Search for the cell housing the specified text and yield its [x, y] center coordinate. 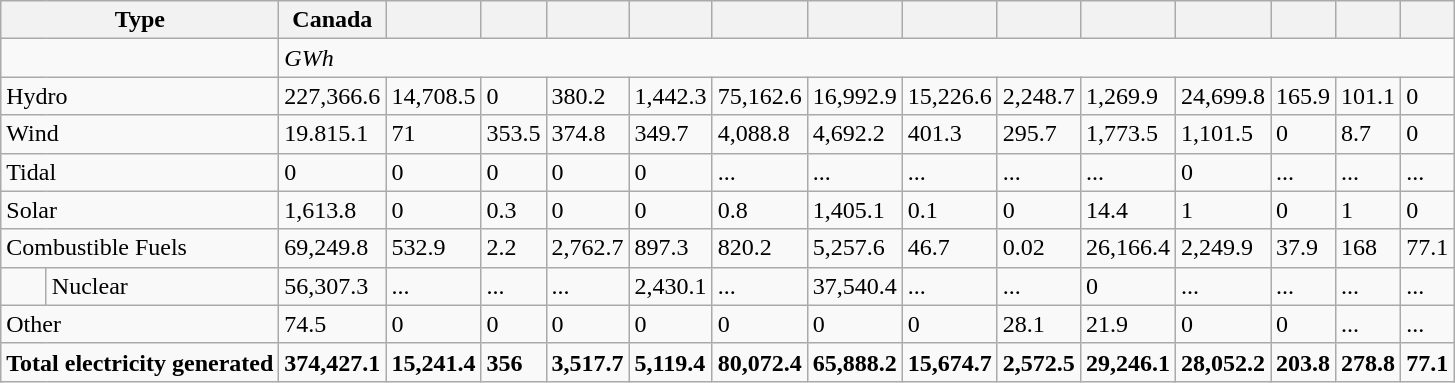
75,162.6 [760, 96]
227,366.6 [332, 96]
203.8 [1304, 362]
14.4 [1128, 210]
168 [1368, 248]
14,708.5 [434, 96]
69,249.8 [332, 248]
1,613.8 [332, 210]
15,674.7 [950, 362]
2,249.9 [1222, 248]
26,166.4 [1128, 248]
165.9 [1304, 96]
0.3 [514, 210]
0.02 [1038, 248]
356 [514, 362]
Solar [140, 210]
80,072.4 [760, 362]
74.5 [332, 324]
0.1 [950, 210]
532.9 [434, 248]
2,430.1 [670, 286]
37.9 [1304, 248]
349.7 [670, 134]
820.2 [760, 248]
1,269.9 [1128, 96]
3,517.7 [588, 362]
5,119.4 [670, 362]
21.9 [1128, 324]
Tidal [140, 172]
2,248.7 [1038, 96]
4,692.2 [854, 134]
401.3 [950, 134]
1,773.5 [1128, 134]
1,101.5 [1222, 134]
5,257.6 [854, 248]
278.8 [1368, 362]
380.2 [588, 96]
2,572.5 [1038, 362]
897.3 [670, 248]
1,405.1 [854, 210]
Combustible Fuels [140, 248]
28.1 [1038, 324]
4,088.8 [760, 134]
Total electricity generated [140, 362]
16,992.9 [854, 96]
374,427.1 [332, 362]
15,226.6 [950, 96]
Nuclear [162, 286]
374.8 [588, 134]
46.7 [950, 248]
0.8 [760, 210]
Wind [140, 134]
2.2 [514, 248]
71 [434, 134]
24,699.8 [1222, 96]
101.1 [1368, 96]
29,246.1 [1128, 362]
8.7 [1368, 134]
Type [140, 20]
1,442.3 [670, 96]
65,888.2 [854, 362]
Hydro [140, 96]
19.815.1 [332, 134]
56,307.3 [332, 286]
37,540.4 [854, 286]
Other [140, 324]
GWh [866, 58]
Canada [332, 20]
295.7 [1038, 134]
2,762.7 [588, 248]
353.5 [514, 134]
28,052.2 [1222, 362]
15,241.4 [434, 362]
